From the cell containing the given text, extract its center point as [x, y] coordinate. 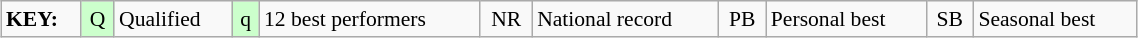
National record [626, 19]
Qualified [173, 19]
KEY: [41, 19]
Personal best [846, 19]
PB [742, 19]
Q [98, 19]
Seasonal best [1055, 19]
NR [506, 19]
12 best performers [370, 19]
SB [950, 19]
q [246, 19]
